Scan for the cell matching the given text and deliver its (x, y) coordinate at center. 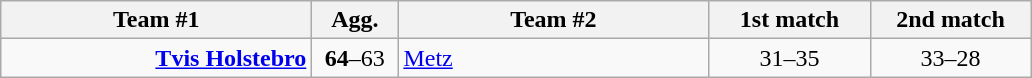
1st match (790, 20)
31–35 (790, 58)
Agg. (355, 20)
Metz (554, 58)
Team #1 (156, 20)
2nd match (950, 20)
33–28 (950, 58)
Team #2 (554, 20)
Tvis Holstebro (156, 58)
64–63 (355, 58)
